Detect which cell encompasses the target text, then output its [X, Y] center coordinate. 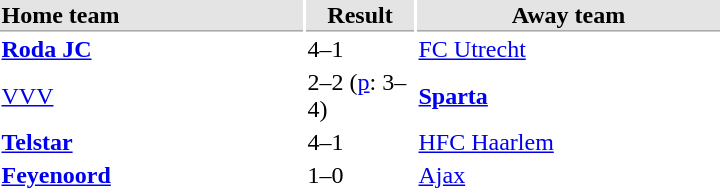
Away team [568, 16]
FC Utrecht [568, 49]
Result [360, 16]
Sparta [568, 96]
Roda JC [152, 49]
HFC Haarlem [568, 143]
VVV [152, 96]
2–2 (p: 3–4) [360, 96]
Telstar [152, 143]
Home team [152, 16]
